For the text-containing cell, return its midpoint in (X, Y) coordinate format. 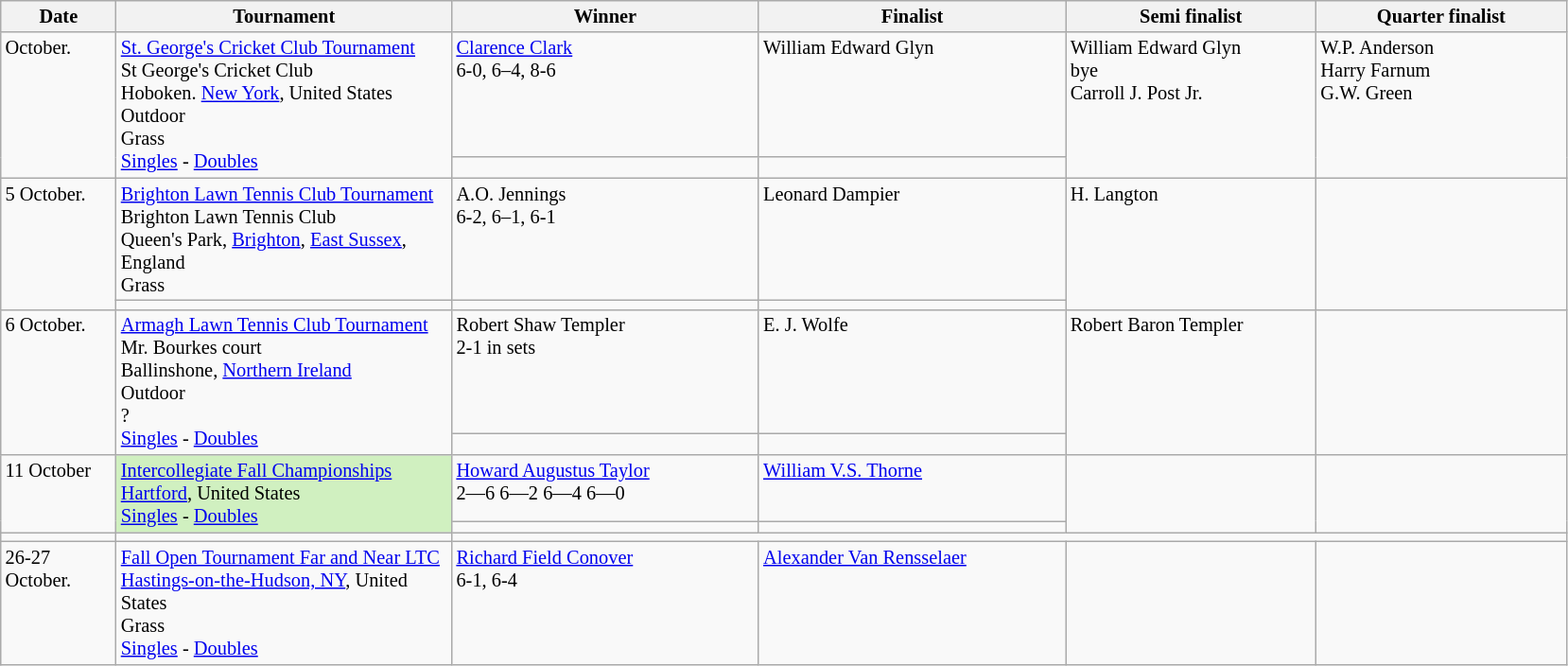
William Edward Glyn (912, 95)
October. (59, 105)
Robert Baron Templer (1192, 382)
Richard Field Conover6-1, 6-4 (605, 603)
Leonard Dampier (912, 239)
Quarter finalist (1441, 16)
E. J. Wolfe (912, 372)
Tournament (284, 16)
Armagh Lawn Tennis Club TournamentMr. Bourkes courtBallinshone, Northern IrelandOutdoor?Singles - Doubles (284, 382)
A.O. Jennings6-2, 6–1, 6-1 (605, 239)
5 October. (59, 244)
Howard Augustus Taylor2—6 6—2 6—4 6—0 (605, 488)
William V.S. Thorne (912, 488)
Alexander Van Rensselaer (912, 603)
Robert Shaw Templer2-1 in sets (605, 372)
Winner (605, 16)
26-27 October. (59, 603)
Fall Open Tournament Far and Near LTCHastings-on-the-Hudson, NY, United StatesGrassSingles - Doubles (284, 603)
Brighton Lawn Tennis Club TournamentBrighton Lawn Tennis ClubQueen's Park, Brighton, East Sussex, EnglandGrass (284, 239)
6 October. (59, 382)
Clarence Clark6-0, 6–4, 8-6 (605, 95)
Finalist (912, 16)
H. Langton (1192, 244)
Intercollegiate Fall ChampionshipsHartford, United StatesSingles - Doubles (284, 494)
St. George's Cricket Club TournamentSt George's Cricket ClubHoboken. New York, United StatesOutdoorGrassSingles - Doubles (284, 105)
11 October (59, 494)
William Edward Glynbye Carroll J. Post Jr. (1192, 105)
Date (59, 16)
Semi finalist (1192, 16)
W.P. Anderson Harry Farnum G.W. Green (1441, 105)
